Return (X, Y) of the center of cell containing provided text 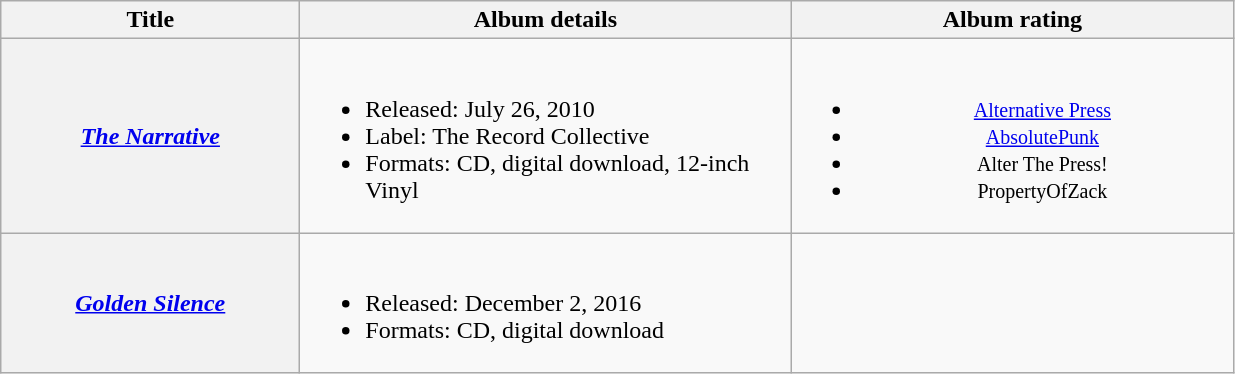
Released: July 26, 2010Label: The Record CollectiveFormats: CD, digital download, 12-inch Vinyl (546, 136)
Title (150, 20)
Alternative Press AbsolutePunk Alter The Press! PropertyOfZack (1012, 136)
Album rating (1012, 20)
Released: December 2, 2016Formats: CD, digital download (546, 303)
The Narrative (150, 136)
Album details (546, 20)
Golden Silence (150, 303)
